Provide the [x, y] coordinate of the cell's center where the given text is located.  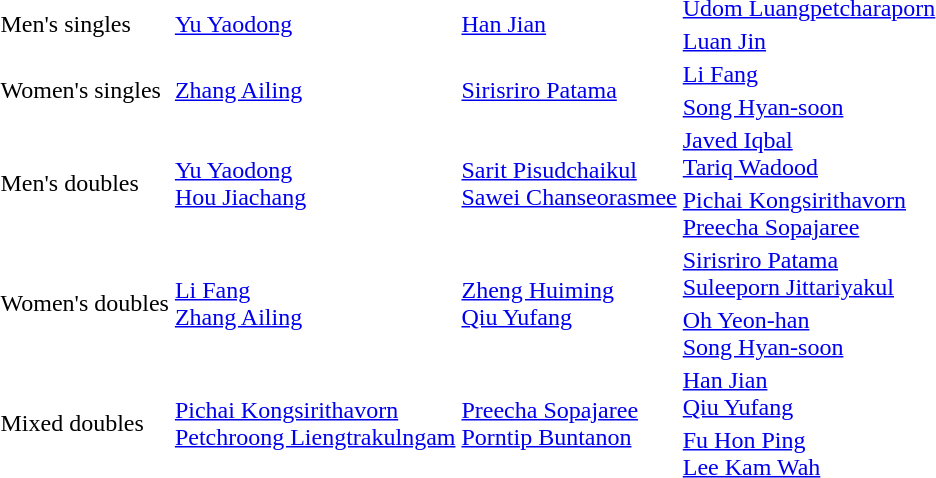
Zheng Huiming Qiu Yufang [569, 304]
Li Fang Zhang Ailing [315, 304]
Yu Yaodong Hou Jiachang [315, 184]
Sarit Pisudchaikul Sawei Chanseorasmee [569, 184]
Sirisriro Patama [569, 90]
Zhang Ailing [315, 90]
